Return the (X, Y) coordinate for the center point of the cell that contains the specified text.  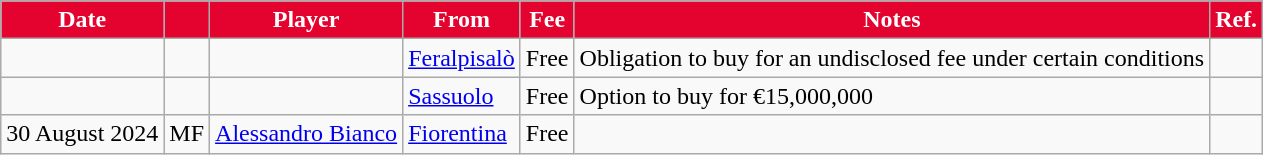
30 August 2024 (82, 134)
Option to buy for €15,000,000 (892, 96)
Fiorentina (462, 134)
Notes (892, 20)
Sassuolo (462, 96)
Date (82, 20)
Feralpisalò (462, 58)
MF (187, 134)
Obligation to buy for an undisclosed fee under certain conditions (892, 58)
Fee (547, 20)
From (462, 20)
Ref. (1236, 20)
Player (306, 20)
Alessandro Bianco (306, 134)
